Determine the (x, y) coordinate at the center of the cell enclosing the given text.  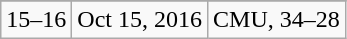
CMU, 34–28 (277, 20)
15–16 (36, 20)
Oct 15, 2016 (140, 20)
